Find where the given text appears and provide that cell's center as (X, Y) coordinate. 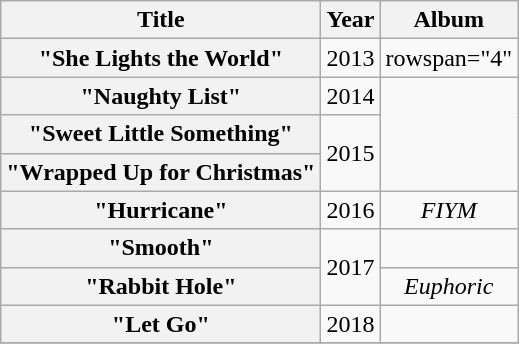
2017 (350, 267)
2018 (350, 324)
"Wrapped Up for Christmas" (161, 172)
"Let Go" (161, 324)
2015 (350, 153)
rowspan="4" (449, 58)
2014 (350, 96)
Title (161, 20)
"Smooth" (161, 248)
2013 (350, 58)
"She Lights the World" (161, 58)
Album (449, 20)
"Sweet Little Something" (161, 134)
2016 (350, 210)
"Naughty List" (161, 96)
Year (350, 20)
Euphoric (449, 286)
"Hurricane" (161, 210)
"Rabbit Hole" (161, 286)
FIYM (449, 210)
